Return [X, Y] of the center of cell containing provided text 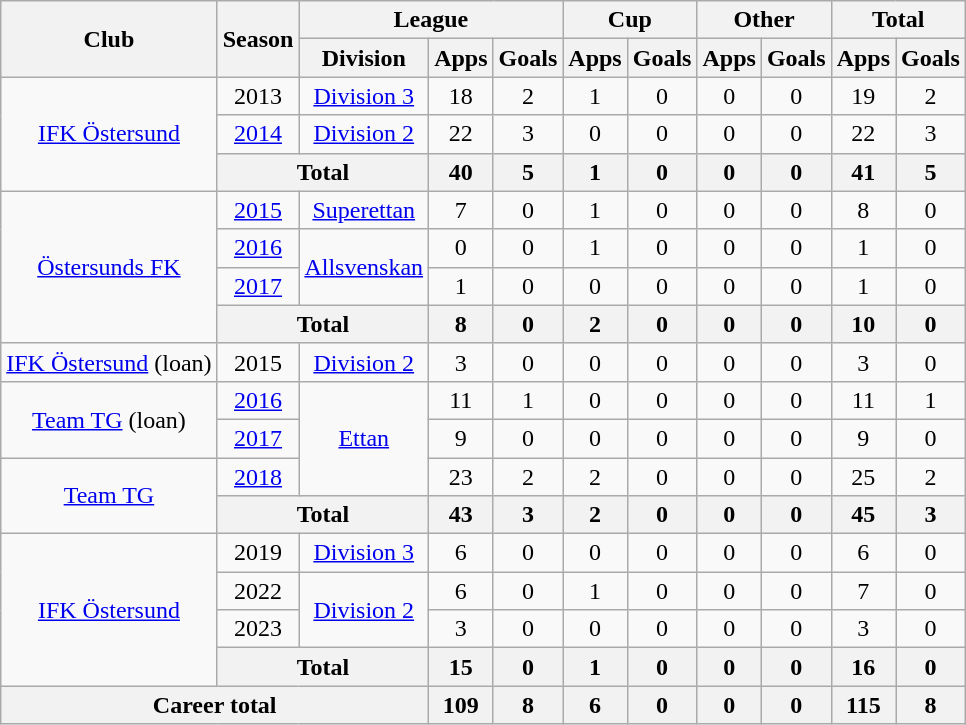
2018 [258, 477]
2023 [258, 629]
40 [461, 172]
Career total [215, 705]
16 [863, 667]
115 [863, 705]
Allsvenskan [364, 267]
2013 [258, 96]
Team TG (loan) [109, 419]
25 [863, 477]
2019 [258, 553]
41 [863, 172]
Cup [630, 20]
19 [863, 96]
2014 [258, 134]
Other [764, 20]
Ettan [364, 438]
IFK Östersund (loan) [109, 362]
Season [258, 39]
45 [863, 515]
2022 [258, 591]
15 [461, 667]
Superettan [364, 210]
Östersunds FK [109, 267]
Division [364, 58]
Club [109, 39]
43 [461, 515]
League [431, 20]
10 [863, 324]
109 [461, 705]
18 [461, 96]
Team TG [109, 496]
23 [461, 477]
